Extract the (X, Y) coordinate from the center of the cell holding the provided text.  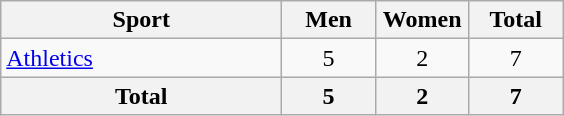
Men (329, 20)
Sport (142, 20)
Athletics (142, 58)
Women (422, 20)
